Determine the (x, y) coordinate at the center of the cell enclosing the given text.  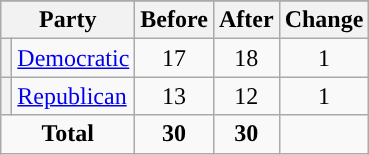
Before (174, 20)
17 (174, 58)
18 (246, 58)
After (246, 20)
13 (174, 96)
12 (246, 96)
Change (324, 20)
Republican (74, 96)
Democratic (74, 58)
Party (68, 20)
Total (68, 134)
